Identify which cell holds the provided text, then report its (x, y) central coordinate. 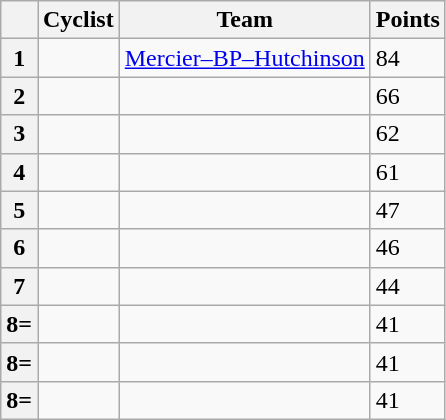
46 (408, 248)
Points (408, 20)
6 (20, 248)
1 (20, 58)
Cyclist (79, 20)
3 (20, 134)
44 (408, 286)
5 (20, 210)
Team (244, 20)
Mercier–BP–Hutchinson (244, 58)
4 (20, 172)
7 (20, 286)
2 (20, 96)
62 (408, 134)
47 (408, 210)
61 (408, 172)
84 (408, 58)
66 (408, 96)
